Extract the (x, y) coordinate from the center of the cell holding the provided text.  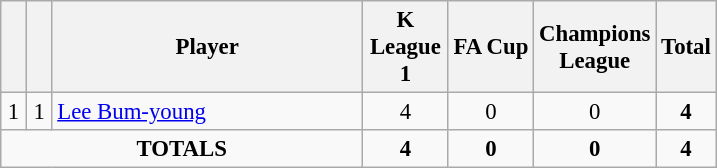
Champions League (595, 47)
K League 1 (406, 47)
FA Cup (491, 47)
Lee Bum-young (208, 112)
Total (686, 47)
TOTALS (182, 149)
Player (208, 47)
